Determine the [x, y] coordinate at the center of the cell enclosing the given text.  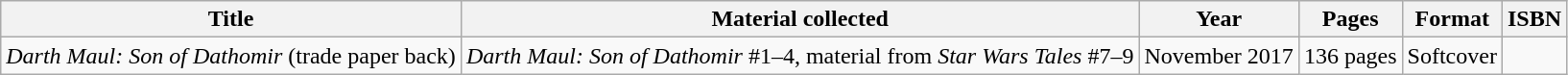
ISBN [1533, 19]
Darth Maul: Son of Dathomir #1–4, material from Star Wars Tales #7–9 [800, 56]
136 pages [1350, 56]
Title [231, 19]
November 2017 [1219, 56]
Year [1219, 19]
Format [1452, 19]
Softcover [1452, 56]
Material collected [800, 19]
Pages [1350, 19]
Darth Maul: Son of Dathomir (trade paper back) [231, 56]
